From the cell containing the given text, extract its center point as (x, y) coordinate. 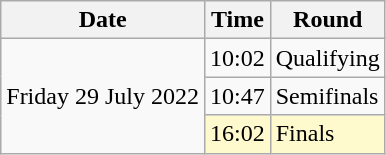
10:02 (237, 58)
Friday 29 July 2022 (103, 96)
10:47 (237, 96)
16:02 (237, 134)
Qualifying (328, 58)
Semifinals (328, 96)
Date (103, 20)
Finals (328, 134)
Round (328, 20)
Time (237, 20)
